Provide the [X, Y] coordinate of the cell's center where the given text is located.  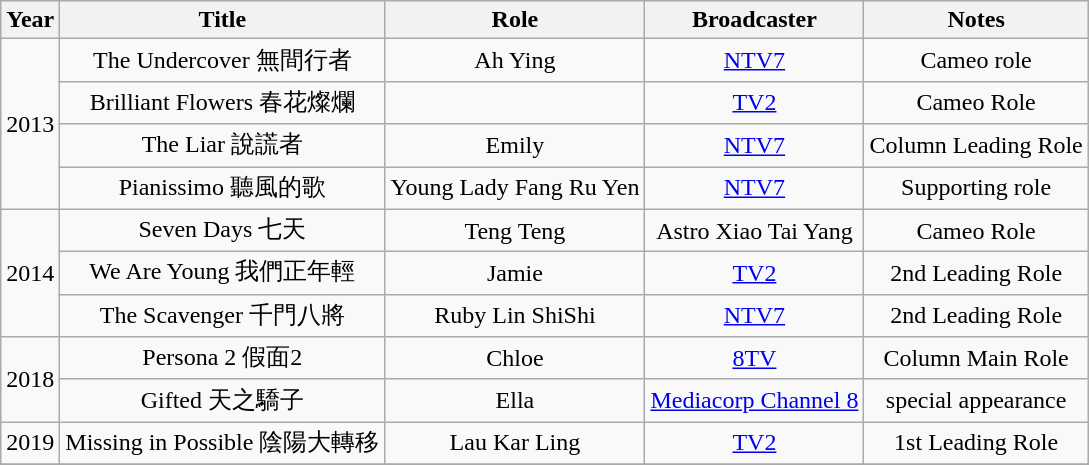
Ruby Lin ShiShi [515, 316]
Astro Xiao Tai Yang [754, 230]
Teng Teng [515, 230]
Column Main Role [976, 358]
Column Leading Role [976, 146]
2014 [30, 273]
Mediacorp Channel 8 [754, 400]
Missing in Possible 陰陽大轉移 [222, 444]
Year [30, 20]
Supporting role [976, 188]
Jamie [515, 274]
Persona 2 假面2 [222, 358]
Chloe [515, 358]
Young Lady Fang Ru Yen [515, 188]
Cameo role [976, 60]
We Are Young 我們正年輕 [222, 274]
Emily [515, 146]
The Undercover 無間行者 [222, 60]
Broadcaster [754, 20]
Ella [515, 400]
Gifted 天之驕子 [222, 400]
2019 [30, 444]
Notes [976, 20]
Pianissimo 聽風的歌 [222, 188]
8TV [754, 358]
Lau Kar Ling [515, 444]
Ah Ying [515, 60]
2018 [30, 380]
Role [515, 20]
Brilliant Flowers 春花燦爛 [222, 102]
1st Leading Role [976, 444]
Title [222, 20]
Seven Days 七天 [222, 230]
The Scavenger 千門八將 [222, 316]
2013 [30, 124]
special appearance [976, 400]
The Liar 說謊者 [222, 146]
